Capture the cell that displays the provided text and extract its (x, y) central coordinate. 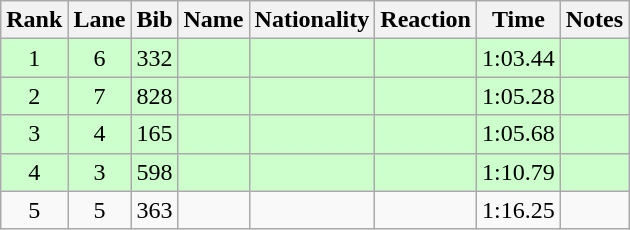
Rank (34, 20)
1:05.68 (519, 134)
1:05.28 (519, 96)
Nationality (312, 20)
6 (100, 58)
Bib (154, 20)
828 (154, 96)
2 (34, 96)
Name (214, 20)
598 (154, 172)
Lane (100, 20)
Time (519, 20)
7 (100, 96)
Notes (594, 20)
1:16.25 (519, 210)
165 (154, 134)
363 (154, 210)
332 (154, 58)
1 (34, 58)
Reaction (426, 20)
1:03.44 (519, 58)
1:10.79 (519, 172)
